Provide the [X, Y] coordinate of the cell's center where the given text is located.  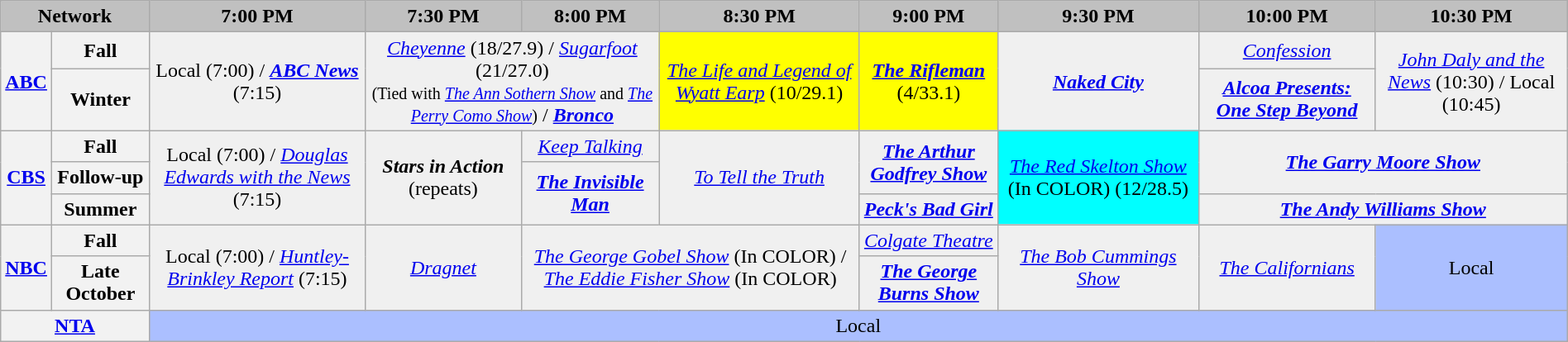
Colgate Theatre [928, 240]
Naked City [1098, 81]
NBC [26, 268]
Winter [100, 99]
The Garry Moore Show [1383, 162]
8:30 PM [759, 17]
9:30 PM [1098, 17]
The Rifleman (4/33.1) [928, 81]
The Bob Cummings Show [1098, 268]
The Life and Legend of Wyatt Earp (10/29.1) [759, 81]
John Daly and the News (10:30) / Local (10:45) [1471, 81]
Keep Talking [590, 146]
Confession [1287, 50]
7:30 PM [443, 17]
Cheyenne (18/27.9) / Sugarfoot (21/27.0)(Tied with The Ann Sothern Show and The Perry Como Show) / Bronco [513, 81]
Network [75, 17]
To Tell the Truth [759, 178]
Peck's Bad Girl [928, 209]
Local (7:00) / Huntley-Brinkley Report (7:15) [256, 268]
Stars in Action (repeats) [443, 178]
7:00 PM [256, 17]
8:00 PM [590, 17]
Alcoa Presents: One Step Beyond [1287, 99]
The Invisible Man [590, 193]
9:00 PM [928, 17]
ABC [26, 81]
Summer [100, 209]
Late October [100, 283]
NTA [75, 325]
Local (7:00) / Douglas Edwards with the News (7:15) [256, 178]
10:30 PM [1471, 17]
The George Burns Show [928, 283]
Local (7:00) / ABC News (7:15) [256, 81]
The Red Skelton Show (In COLOR) (12/28.5) [1098, 178]
CBS [26, 178]
Follow-up [100, 178]
Dragnet [443, 268]
The Andy Williams Show [1383, 209]
10:00 PM [1287, 17]
The Californians [1287, 268]
The George Gobel Show (In COLOR) / The Eddie Fisher Show (In COLOR) [690, 268]
The Arthur Godfrey Show [928, 162]
